Scan for the cell matching the given text and deliver its [x, y] coordinate at center. 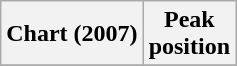
Chart (2007) [72, 34]
Peakposition [189, 34]
